Determine the [x, y] coordinate at the center of the cell enclosing the given text.  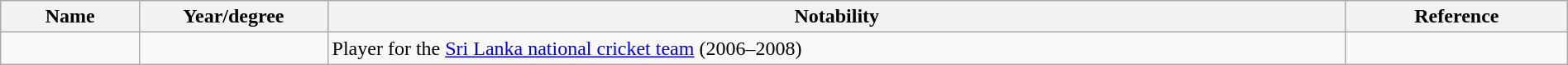
Name [70, 17]
Reference [1456, 17]
Player for the Sri Lanka national cricket team (2006–2008) [837, 48]
Notability [837, 17]
Year/degree [233, 17]
